Return [x, y] of the center of cell containing provided text 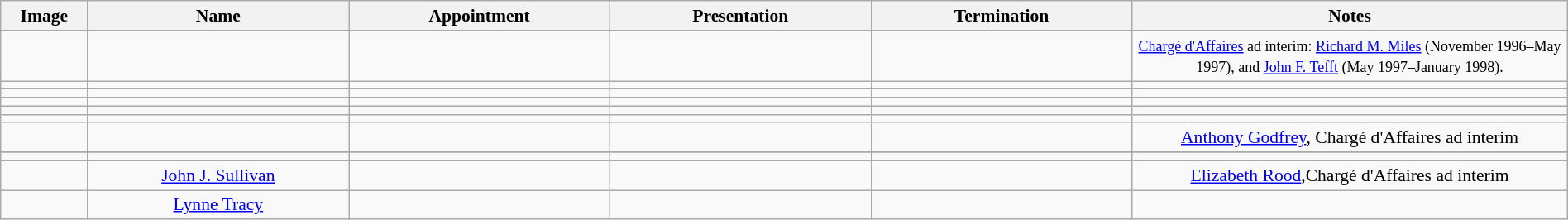
Appointment [480, 16]
Lynne Tracy [218, 205]
Anthony Godfrey, Chargé d'Affaires ad interim [1350, 138]
Image [45, 16]
Elizabeth Rood,Chargé d'Affaires ad interim [1350, 175]
Notes [1350, 16]
Chargé d'Affaires ad interim: Richard M. Miles (November 1996–May 1997), and John F. Tefft (May 1997–January 1998). [1350, 56]
John J. Sullivan [218, 175]
Presentation [740, 16]
Name [218, 16]
Termination [1002, 16]
